Detect which cell encompasses the target text, then output its (X, Y) center coordinate. 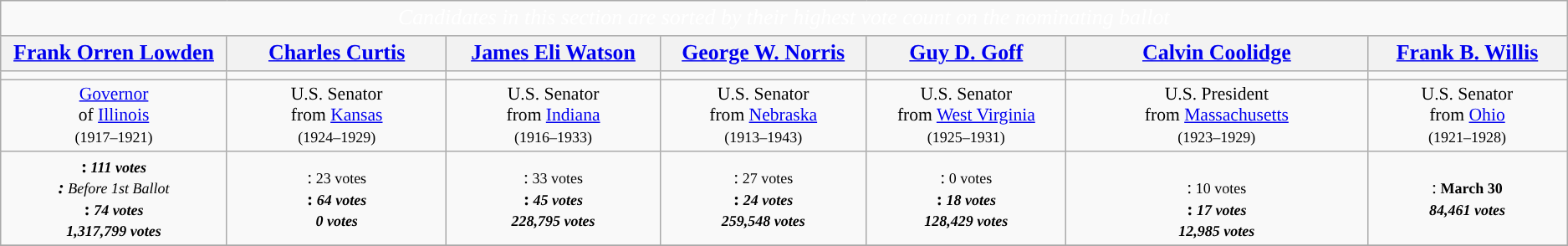
George W. Norris (763, 54)
Charles Curtis (336, 54)
: March 3084,461 votes (1467, 199)
U.S. Senatorfrom Kansas(1924–1929) (336, 115)
U.S. Presidentfrom Massachusetts(1923–1929) (1216, 115)
U.S. Senatorfrom Ohio(1921–1928) (1467, 115)
: 111 votes: Before 1st Ballot: 74 votes1,317,799 votes (114, 199)
James Eli Watson (554, 54)
Frank B. Willis (1467, 54)
Governorof Illinois(1917–1921) (114, 115)
: 0 votes: 18 votes128,429 votes (966, 199)
Guy D. Goff (966, 54)
U.S. Senatorfrom Nebraska(1913–1943) (763, 115)
U.S. Senatorfrom West Virginia(1925–1931) (966, 115)
: 33 votes: 45 votes228,795 votes (554, 199)
: 10 votes: 17 votes12,985 votes (1216, 199)
: 23 votes: 64 votes0 votes (336, 199)
Candidates in this section are sorted by their highest vote count on the nominating ballot (784, 18)
U.S. Senatorfrom Indiana(1916–1933) (554, 115)
Frank Orren Lowden (114, 54)
: 27 votes: 24 votes259,548 votes (763, 199)
Calvin Coolidge (1216, 54)
